For the text-containing cell, return its midpoint in [X, Y] coordinate format. 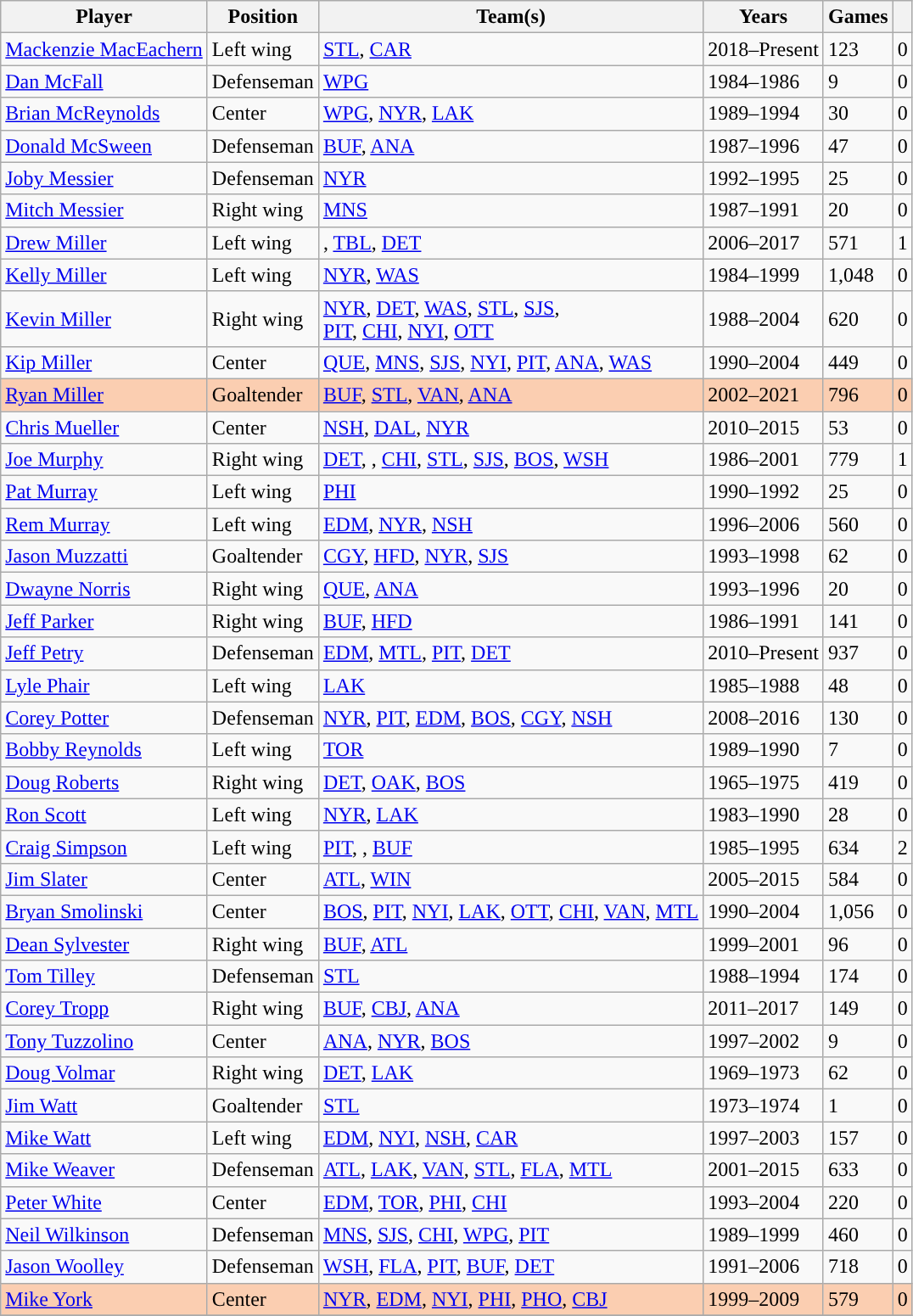
1990–1992 [764, 492]
1983–1990 [764, 815]
Donald McSween [104, 146]
MNS, SJS, CHI, WPG, PIT [511, 1235]
419 [858, 782]
BUF, CBJ, ANA [511, 1009]
NYR, PIT, EDM, BOS, CGY, NSH [511, 718]
Corey Potter [104, 718]
CGY, HFD, NYR, SJS [511, 557]
718 [858, 1267]
2008–2016 [764, 718]
796 [858, 395]
BOS, PIT, NYI, LAK, OTT, CHI, VAN, MTL [511, 911]
633 [858, 1170]
NYR [511, 178]
1987–1991 [764, 210]
DET, , CHI, STL, SJS, BOS, WSH [511, 460]
EDM, NYR, NSH [511, 524]
Joby Messier [104, 178]
MNS [511, 210]
Jason Muzzatti [104, 557]
Jeff Petry [104, 653]
Peter White [104, 1202]
Pat Murray [104, 492]
NYR, DET, WAS, STL, SJS, PIT, CHI, NYI, OTT [511, 319]
1984–1999 [764, 275]
TOR [511, 750]
620 [858, 319]
EDM, MTL, PIT, DET [511, 653]
1999–2009 [764, 1299]
2001–2015 [764, 1170]
1993–2004 [764, 1202]
1993–1998 [764, 557]
STL, CAR [511, 49]
Mackenzie MacEachern [104, 49]
141 [858, 621]
BUF, STL, VAN, ANA [511, 395]
Games [858, 17]
NYR, WAS [511, 275]
1988–2004 [764, 319]
1989–1994 [764, 114]
1973–1974 [764, 1106]
LAK [511, 686]
Kelly Miller [104, 275]
Tom Tilley [104, 977]
579 [858, 1299]
DET, OAK, BOS [511, 782]
560 [858, 524]
220 [858, 1202]
634 [858, 847]
PIT, , BUF [511, 847]
Ryan Miller [104, 395]
123 [858, 49]
NYR, LAK [511, 815]
1996–2006 [764, 524]
30 [858, 114]
Neil Wilkinson [104, 1235]
Brian McReynolds [104, 114]
BUF, ATL [511, 944]
ATL, WIN [511, 879]
Tony Tuzzolino [104, 1041]
130 [858, 718]
449 [858, 362]
7 [858, 750]
584 [858, 879]
Craig Simpson [104, 847]
QUE, ANA [511, 589]
Ron Scott [104, 815]
1986–2001 [764, 460]
PHI [511, 492]
157 [858, 1138]
Lyle Phair [104, 686]
1,056 [858, 911]
2010–2015 [764, 427]
Mike Watt [104, 1138]
174 [858, 977]
Bobby Reynolds [104, 750]
Jim Slater [104, 879]
2006–2017 [764, 243]
EDM, NYI, NSH, CAR [511, 1138]
2005–2015 [764, 879]
1989–1990 [764, 750]
BUF, ANA [511, 146]
Jeff Parker [104, 621]
ANA, NYR, BOS [511, 1041]
28 [858, 815]
NSH, DAL, NYR [511, 427]
Years [764, 17]
WPG, NYR, LAK [511, 114]
WPG [511, 81]
1992–1995 [764, 178]
1985–1988 [764, 686]
NYR, EDM, NYI, PHI, PHO, CBJ [511, 1299]
Dean Sylvester [104, 944]
937 [858, 653]
1986–1991 [764, 621]
1991–2006 [764, 1267]
96 [858, 944]
Mitch Messier [104, 210]
ATL, LAK, VAN, STL, FLA, MTL [511, 1170]
53 [858, 427]
Bryan Smolinski [104, 911]
EDM, TOR, PHI, CHI [511, 1202]
Joe Murphy [104, 460]
Chris Mueller [104, 427]
48 [858, 686]
Dan McFall [104, 81]
779 [858, 460]
Jim Watt [104, 1106]
47 [858, 146]
1989–1999 [764, 1235]
Rem Murray [104, 524]
Jason Woolley [104, 1267]
WSH, FLA, PIT, BUF, DET [511, 1267]
Doug Volmar [104, 1073]
Mike York [104, 1299]
2011–2017 [764, 1009]
BUF, HFD [511, 621]
1987–1996 [764, 146]
Position [263, 17]
2018–Present [764, 49]
Corey Tropp [104, 1009]
1969–1973 [764, 1073]
1997–2003 [764, 1138]
1984–1986 [764, 81]
Team(s) [511, 17]
149 [858, 1009]
QUE, MNS, SJS, NYI, PIT, ANA, WAS [511, 362]
Doug Roberts [104, 782]
571 [858, 243]
Kevin Miller [104, 319]
Player [104, 17]
1993–1996 [764, 589]
1,048 [858, 275]
1988–1994 [764, 977]
Mike Weaver [104, 1170]
Dwayne Norris [104, 589]
Drew Miller [104, 243]
460 [858, 1235]
Kip Miller [104, 362]
1985–1995 [764, 847]
2002–2021 [764, 395]
2 [903, 847]
2010–Present [764, 653]
, TBL, DET [511, 243]
1965–1975 [764, 782]
1997–2002 [764, 1041]
DET, LAK [511, 1073]
1999–2001 [764, 944]
